From the cell containing the given text, extract its center point as [x, y] coordinate. 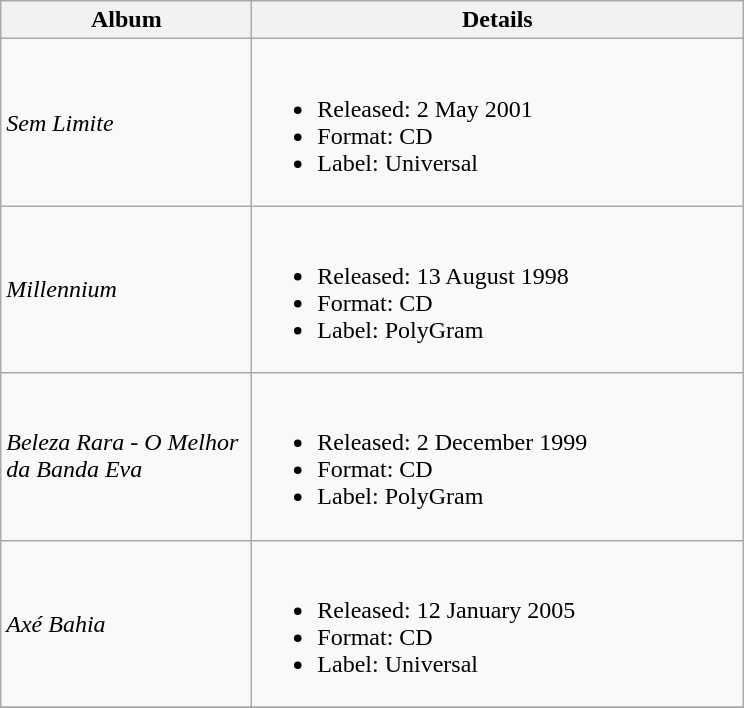
Album [126, 20]
Axé Bahia [126, 624]
Released: 2 May 2001Format: CDLabel: Universal [498, 122]
Released: 13 August 1998Format: CDLabel: PolyGram [498, 290]
Released: 2 December 1999Format: CDLabel: PolyGram [498, 456]
Millennium [126, 290]
Beleza Rara - O Melhor da Banda Eva [126, 456]
Sem Limite [126, 122]
Details [498, 20]
Released: 12 January 2005Format: CDLabel: Universal [498, 624]
